Search for the cell housing the specified text and yield its [x, y] center coordinate. 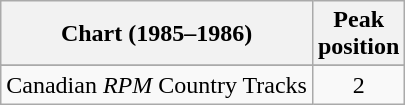
Chart (1985–1986) [157, 34]
Peakposition [358, 34]
Canadian RPM Country Tracks [157, 85]
2 [358, 85]
